Return (X, Y) of the center of cell containing provided text 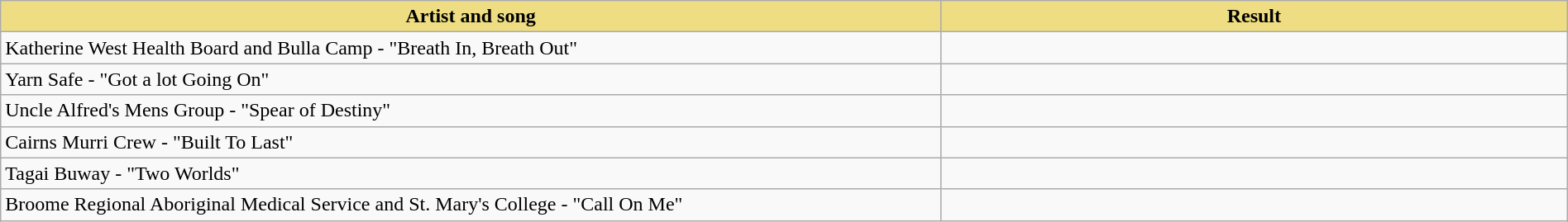
Cairns Murri Crew - "Built To Last" (471, 142)
Yarn Safe - "Got a lot Going On" (471, 79)
Tagai Buway - "Two Worlds" (471, 173)
Artist and song (471, 17)
Uncle Alfred's Mens Group - "Spear of Destiny" (471, 111)
Katherine West Health Board and Bulla Camp - "Breath In, Breath Out" (471, 48)
Broome Regional Aboriginal Medical Service and St. Mary's College - "Call On Me" (471, 205)
Result (1254, 17)
